For the text-containing cell, return its midpoint in [X, Y] coordinate format. 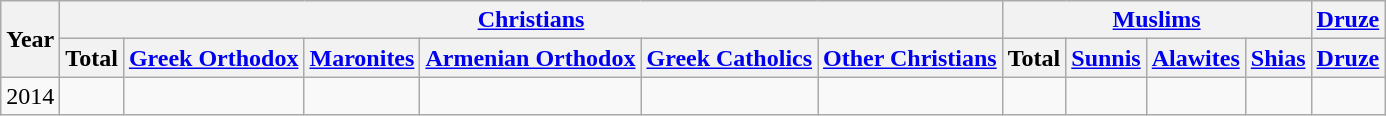
Year [30, 39]
Greek Orthodox [214, 58]
Christians [531, 20]
2014 [30, 96]
Other Christians [910, 58]
Sunnis [1106, 58]
Alawites [1196, 58]
Armenian Orthodox [530, 58]
Greek Catholics [730, 58]
Maronites [362, 58]
Muslims [1156, 20]
Shias [1278, 58]
